Locate the cell with the specified text and output its (X, Y) center coordinate. 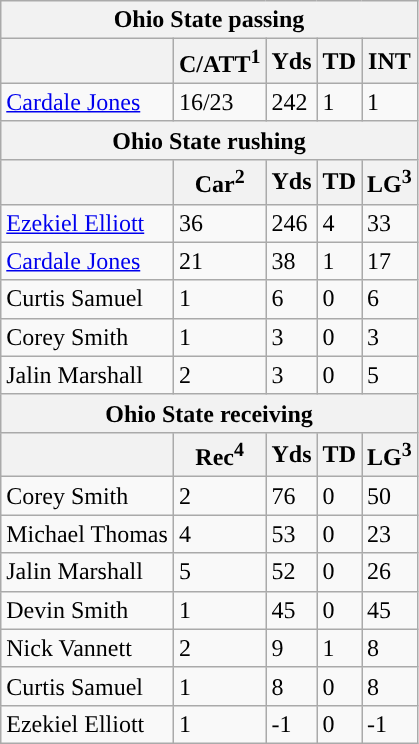
242 (292, 102)
50 (390, 496)
76 (292, 496)
36 (220, 223)
23 (390, 534)
33 (390, 223)
INT (390, 62)
Ohio State passing (210, 20)
38 (292, 261)
53 (292, 534)
Nick Vannett (88, 648)
21 (220, 261)
246 (292, 223)
Ohio State rushing (210, 140)
Michael Thomas (88, 534)
Rec4 (220, 454)
9 (292, 648)
17 (390, 261)
52 (292, 572)
Ohio State receiving (210, 413)
Devin Smith (88, 610)
16/23 (220, 102)
C/ATT1 (220, 62)
Car2 (220, 182)
26 (390, 572)
